Provide the [x, y] coordinate of the cell's center where the given text is located.  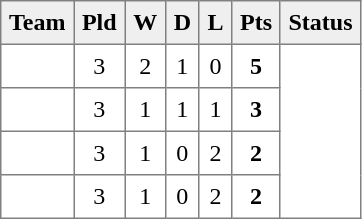
W [145, 23]
Status [320, 23]
D [182, 23]
Pts [256, 23]
5 [256, 66]
Pld [100, 23]
Team [38, 23]
L [216, 23]
